Detect which cell encompasses the target text, then output its (X, Y) center coordinate. 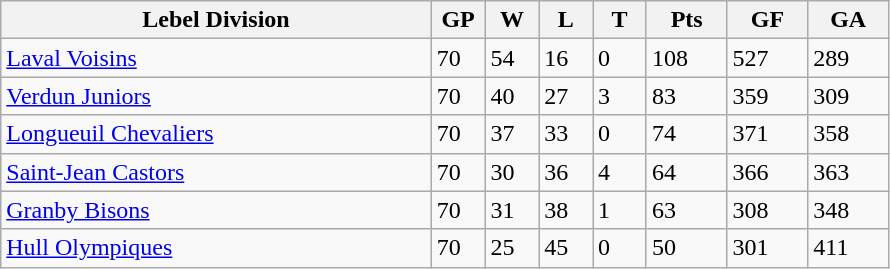
Pts (686, 20)
GA (848, 20)
289 (848, 58)
54 (512, 58)
45 (566, 248)
36 (566, 172)
301 (768, 248)
Hull Olympiques (216, 248)
37 (512, 134)
GF (768, 20)
Saint-Jean Castors (216, 172)
308 (768, 210)
348 (848, 210)
108 (686, 58)
Laval Voisins (216, 58)
366 (768, 172)
527 (768, 58)
Verdun Juniors (216, 96)
74 (686, 134)
Longueuil Chevaliers (216, 134)
358 (848, 134)
L (566, 20)
64 (686, 172)
33 (566, 134)
38 (566, 210)
371 (768, 134)
Lebel Division (216, 20)
27 (566, 96)
1 (620, 210)
40 (512, 96)
363 (848, 172)
50 (686, 248)
W (512, 20)
63 (686, 210)
GP (458, 20)
Granby Bisons (216, 210)
30 (512, 172)
T (620, 20)
4 (620, 172)
31 (512, 210)
411 (848, 248)
25 (512, 248)
3 (620, 96)
359 (768, 96)
16 (566, 58)
83 (686, 96)
309 (848, 96)
